Return the [X, Y] coordinate for the center point of the cell that contains the specified text.  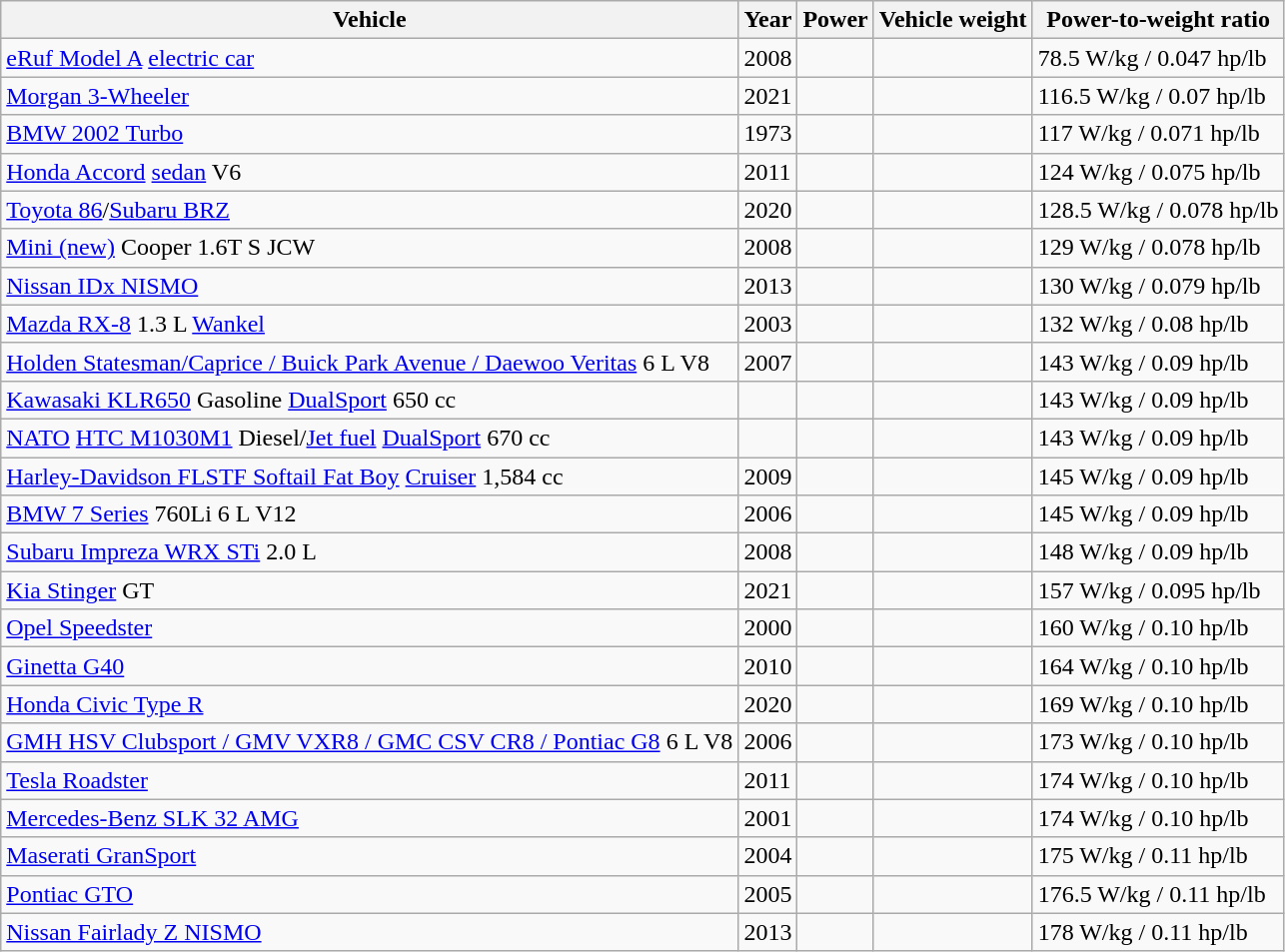
164 W/kg / 0.10 hp/lb [1158, 666]
2001 [767, 818]
Honda Accord sedan V6 [370, 172]
eRuf Model A electric car [370, 58]
2000 [767, 628]
2007 [767, 362]
157 W/kg / 0.095 hp/lb [1158, 590]
GMH HSV Clubsport / GMV VXR8 / GMC CSV CR8 / Pontiac G8 6 L V8 [370, 742]
132 W/kg / 0.08 hp/lb [1158, 324]
173 W/kg / 0.10 hp/lb [1158, 742]
Honda Civic Type R [370, 704]
Year [767, 20]
2009 [767, 476]
Vehicle weight [953, 20]
2010 [767, 666]
2003 [767, 324]
Power-to-weight ratio [1158, 20]
Subaru Impreza WRX STi 2.0 L [370, 552]
116.5 W/kg / 0.07 hp/lb [1158, 96]
Kia Stinger GT [370, 590]
169 W/kg / 0.10 hp/lb [1158, 704]
2005 [767, 894]
148 W/kg / 0.09 hp/lb [1158, 552]
Opel Speedster [370, 628]
Power [835, 20]
Nissan IDx NISMO [370, 286]
NATO HTC M1030M1 Diesel/Jet fuel DualSport 670 cc [370, 438]
78.5 W/kg / 0.047 hp/lb [1158, 58]
176.5 W/kg / 0.11 hp/lb [1158, 894]
128.5 W/kg / 0.078 hp/lb [1158, 210]
178 W/kg / 0.11 hp/lb [1158, 932]
Mercedes-Benz SLK 32 AMG [370, 818]
175 W/kg / 0.11 hp/lb [1158, 856]
Kawasaki KLR650 Gasoline DualSport 650 cc [370, 400]
Vehicle [370, 20]
Mini (new) Cooper 1.6T S JCW [370, 248]
Ginetta G40 [370, 666]
160 W/kg / 0.10 hp/lb [1158, 628]
Mazda RX-8 1.3 L Wankel [370, 324]
Harley-Davidson FLSTF Softail Fat Boy Cruiser 1,584 cc [370, 476]
BMW 7 Series 760Li 6 L V12 [370, 514]
130 W/kg / 0.079 hp/lb [1158, 286]
124 W/kg / 0.075 hp/lb [1158, 172]
2004 [767, 856]
1973 [767, 134]
BMW 2002 Turbo [370, 134]
Morgan 3-Wheeler [370, 96]
Maserati GranSport [370, 856]
Pontiac GTO [370, 894]
129 W/kg / 0.078 hp/lb [1158, 248]
Toyota 86/Subaru BRZ [370, 210]
Holden Statesman/Caprice / Buick Park Avenue / Daewoo Veritas 6 L V8 [370, 362]
117 W/kg / 0.071 hp/lb [1158, 134]
Tesla Roadster [370, 780]
Nissan Fairlady Z NISMO [370, 932]
